Identify which cell holds the provided text, then report its [X, Y] central coordinate. 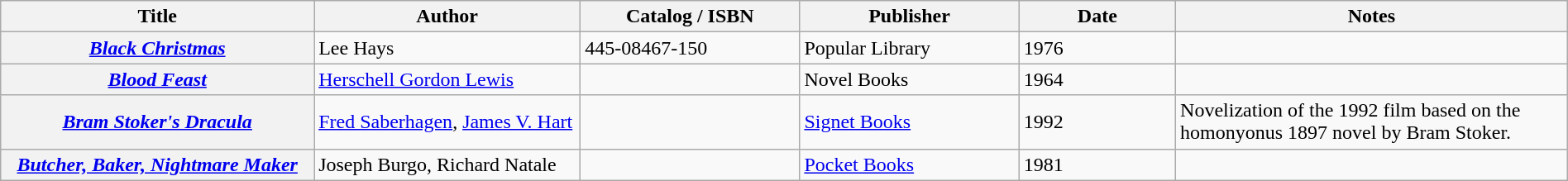
445-08467-150 [690, 48]
Notes [1372, 17]
Lee Hays [447, 48]
Fred Saberhagen, James V. Hart [447, 122]
Publisher [910, 17]
Herschell Gordon Lewis [447, 79]
1981 [1097, 164]
1964 [1097, 79]
Black Christmas [157, 48]
Blood Feast [157, 79]
Butcher, Baker, Nightmare Maker [157, 164]
Title [157, 17]
Novel Books [910, 79]
Joseph Burgo, Richard Natale [447, 164]
Bram Stoker's Dracula [157, 122]
Signet Books [910, 122]
Popular Library [910, 48]
1976 [1097, 48]
Author [447, 17]
Catalog / ISBN [690, 17]
Date [1097, 17]
1992 [1097, 122]
Novelization of the 1992 film based on the homonyonus 1897 novel by Bram Stoker. [1372, 122]
Pocket Books [910, 164]
